From the cell containing the given text, extract its center point as [x, y] coordinate. 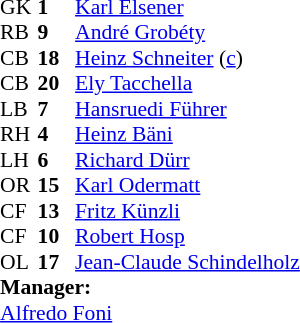
13 [57, 211]
10 [57, 237]
7 [57, 109]
Robert Hosp [188, 237]
RB [19, 33]
15 [57, 185]
18 [57, 58]
6 [57, 160]
17 [57, 262]
Ely Tacchella [188, 83]
André Grobéty [188, 33]
Hansruedi Führer [188, 109]
OR [19, 185]
Karl Odermatt [188, 185]
OL [19, 262]
Heinz Bäni [188, 135]
Richard Dürr [188, 160]
4 [57, 135]
Heinz Schneiter (c) [188, 58]
9 [57, 33]
Fritz Künzli [188, 211]
LH [19, 160]
Manager: [150, 287]
Jean-Claude Schindelholz [188, 262]
LB [19, 109]
RH [19, 135]
20 [57, 83]
